Return (X, Y) of the center of cell containing provided text 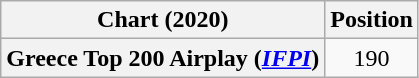
190 (372, 58)
Position (372, 20)
Greece Top 200 Airplay (IFPI) (163, 58)
Chart (2020) (163, 20)
